Output the [X, Y] coordinate of the center of the cell containing the given text.  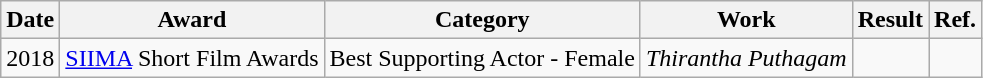
SIIMA Short Film Awards [192, 58]
Result [890, 20]
2018 [30, 58]
Best Supporting Actor - Female [482, 58]
Work [746, 20]
Thirantha Puthagam [746, 58]
Date [30, 20]
Award [192, 20]
Ref. [956, 20]
Category [482, 20]
